Find where the given text appears and provide that cell's center as [X, Y] coordinate. 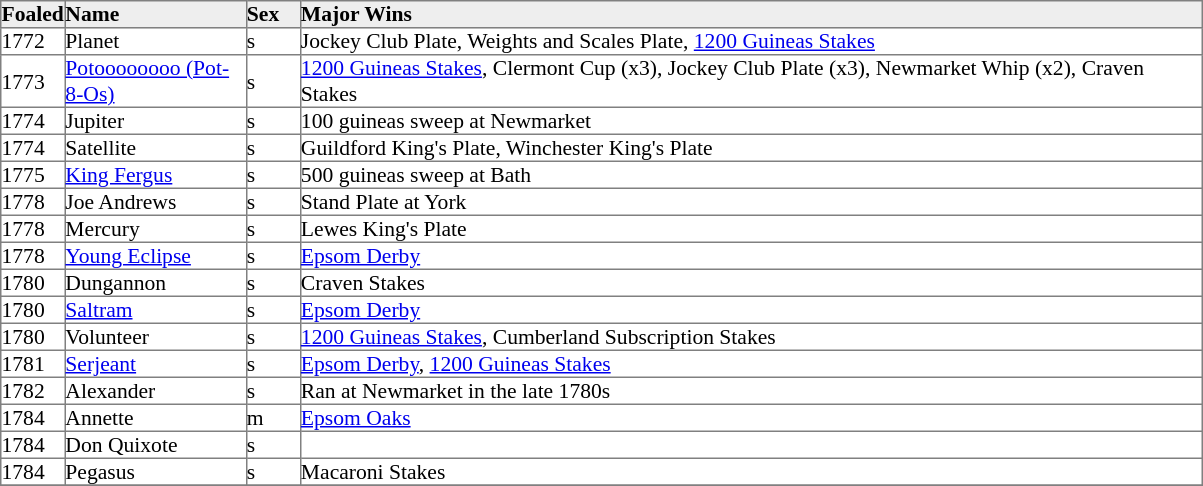
Volunteer [156, 336]
Foaled [33, 14]
Lewes King's Plate [751, 228]
1772 [33, 42]
m [273, 418]
Alexander [156, 390]
Satellite [156, 148]
Potoooooooo (Pot-8-Os) [156, 81]
Sex [273, 14]
Mercury [156, 228]
King Fergus [156, 174]
Major Wins [751, 14]
Craven Stakes [751, 282]
Ran at Newmarket in the late 1780s [751, 390]
1775 [33, 174]
Epsom Derby, 1200 Guineas Stakes [751, 364]
Name [156, 14]
Serjeant [156, 364]
Don Quixote [156, 444]
500 guineas sweep at Bath [751, 174]
Annette [156, 418]
Stand Plate at York [751, 202]
Dungannon [156, 282]
Jockey Club Plate, Weights and Scales Plate, 1200 Guineas Stakes [751, 42]
Planet [156, 42]
Epsom Oaks [751, 418]
Macaroni Stakes [751, 472]
Young Eclipse [156, 256]
1781 [33, 364]
1773 [33, 81]
1782 [33, 390]
Guildford King's Plate, Winchester King's Plate [751, 148]
Jupiter [156, 120]
Saltram [156, 310]
Joe Andrews [156, 202]
Pegasus [156, 472]
1200 Guineas Stakes, Clermont Cup (x3), Jockey Club Plate (x3), Newmarket Whip (x2), Craven Stakes [751, 81]
100 guineas sweep at Newmarket [751, 120]
1200 Guineas Stakes, Cumberland Subscription Stakes [751, 336]
